Pinpoint the cell where the given text exists, returning its (X, Y) midpoint coordinate. 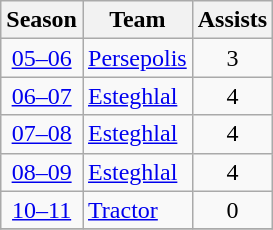
Persepolis (137, 58)
10–11 (42, 210)
08–09 (42, 172)
05–06 (42, 58)
07–08 (42, 134)
Team (137, 20)
Assists (232, 20)
Season (42, 20)
06–07 (42, 96)
Tractor (137, 210)
3 (232, 58)
0 (232, 210)
